Detect which cell encompasses the target text, then output its (x, y) center coordinate. 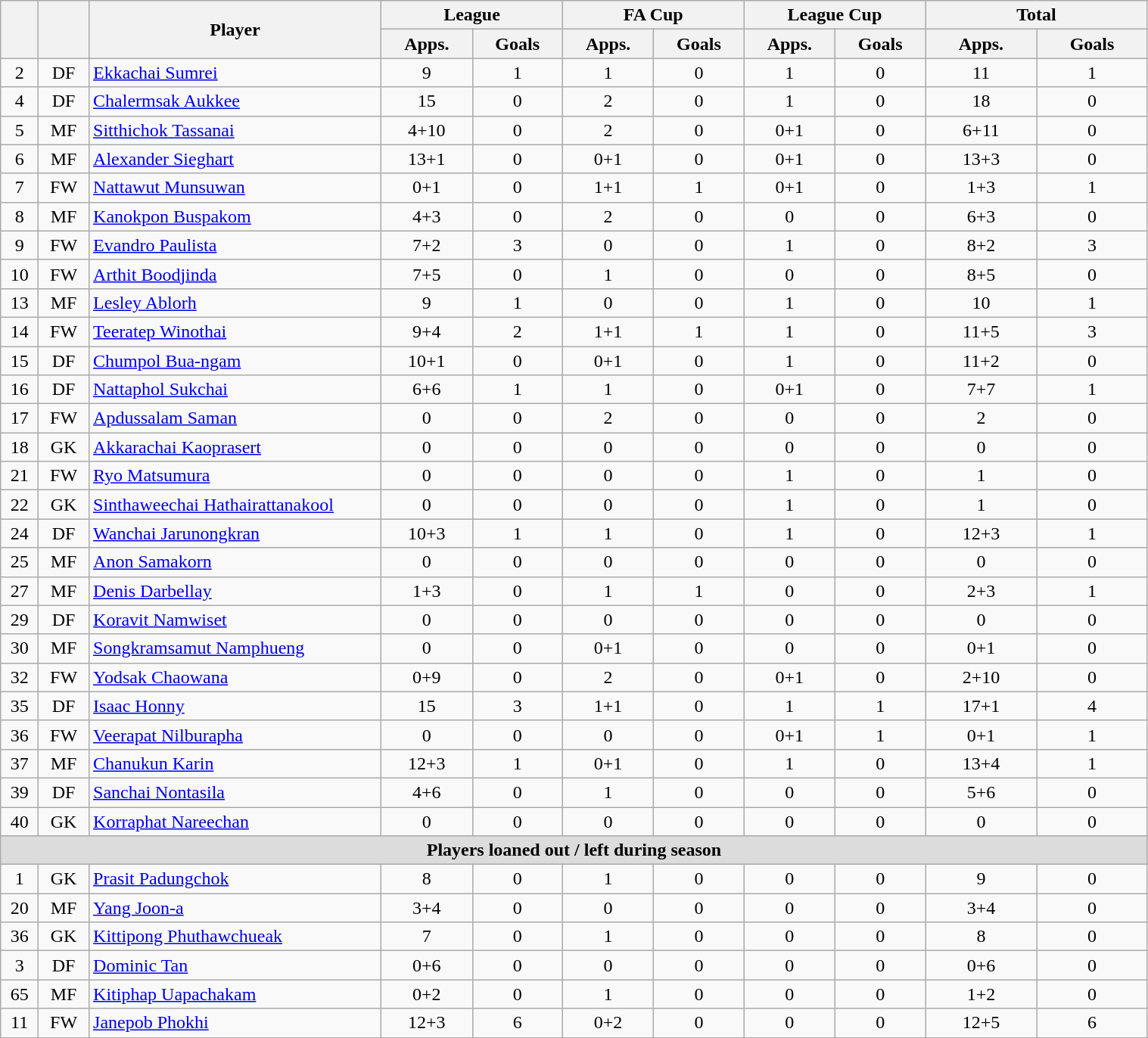
7+7 (981, 390)
25 (20, 562)
7+2 (427, 245)
Dominic Tan (235, 965)
League Cup (835, 15)
Sanchai Nontasila (235, 792)
4+3 (427, 216)
Anon Samakorn (235, 562)
Isaac Honny (235, 706)
14 (20, 331)
Teeratep Winothai (235, 331)
21 (20, 476)
39 (20, 792)
1+2 (981, 994)
Evandro Paulista (235, 245)
Chalermsak Aukkee (235, 101)
Sitthichok Tassanai (235, 130)
13+4 (981, 763)
13 (20, 303)
16 (20, 390)
8+2 (981, 245)
9+4 (427, 331)
Prasit Padungchok (235, 879)
Denis Darbellay (235, 591)
Arthit Boodjinda (235, 274)
22 (20, 505)
Chumpol Bua-ngam (235, 361)
32 (20, 677)
League (472, 15)
Wanchai Jarunongkran (235, 533)
Kittipong Phuthawchueak (235, 937)
11+2 (981, 361)
7+5 (427, 274)
Veerapat Nilburapha (235, 735)
Chanukun Karin (235, 763)
0+9 (427, 677)
Koravit Namwiset (235, 620)
Akkarachai Kaoprasert (235, 447)
Lesley Ablorh (235, 303)
6+6 (427, 390)
Songkramsamut Namphueng (235, 648)
Players loaned out / left during season (574, 850)
2+3 (981, 591)
Player (235, 30)
4+6 (427, 792)
4+10 (427, 130)
Yodsak Chaowana (235, 677)
Alexander Sieghart (235, 159)
5 (20, 130)
5+6 (981, 792)
27 (20, 591)
10+1 (427, 361)
8+5 (981, 274)
6+3 (981, 216)
29 (20, 620)
13+1 (427, 159)
13+3 (981, 159)
65 (20, 994)
Janepob Phokhi (235, 1023)
11+5 (981, 331)
Kanokpon Buspakom (235, 216)
Ekkachai Sumrei (235, 73)
Nattawut Munsuwan (235, 188)
12+5 (981, 1023)
10+3 (427, 533)
Ryo Matsumura (235, 476)
Apdussalam Saman (235, 418)
30 (20, 648)
2+10 (981, 677)
FA Cup (653, 15)
17+1 (981, 706)
Yang Joon-a (235, 908)
Total (1037, 15)
24 (20, 533)
Nattaphol Sukchai (235, 390)
40 (20, 821)
6+11 (981, 130)
Sinthaweechai Hathairattanakool (235, 505)
Korraphat Nareechan (235, 821)
35 (20, 706)
Kitiphap Uapachakam (235, 994)
17 (20, 418)
37 (20, 763)
20 (20, 908)
